Locate the cell with the specified text and output its [X, Y] center coordinate. 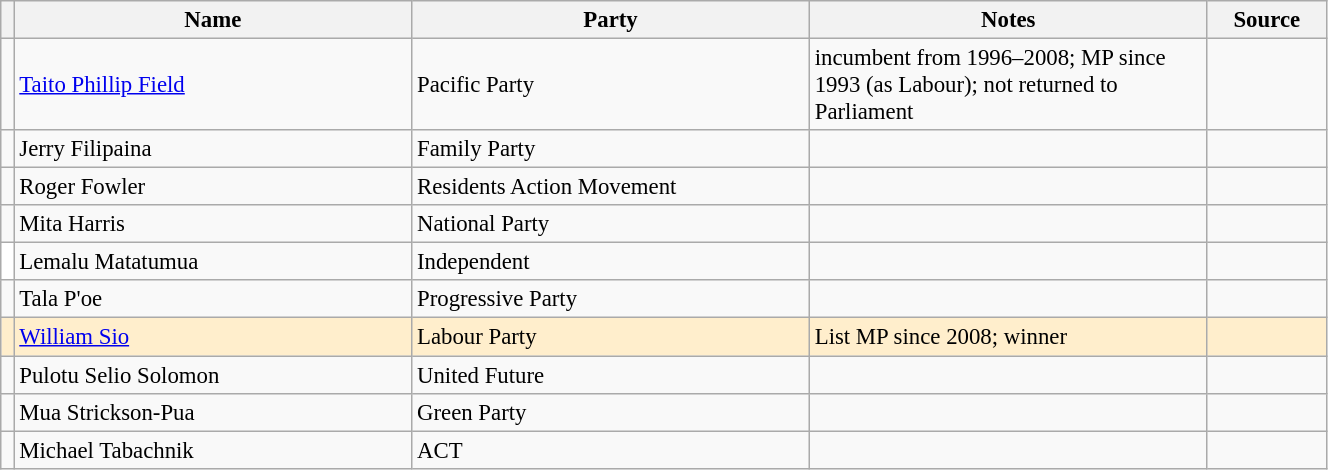
Taito Phillip Field [213, 85]
incumbent from 1996–2008; MP since 1993 (as Labour); not returned to Parliament [1008, 85]
Lemalu Matatumua [213, 262]
Residents Action Movement [611, 187]
Notes [1008, 20]
Progressive Party [611, 299]
ACT [611, 450]
William Sio [213, 337]
Mita Harris [213, 224]
List MP since 2008; winner [1008, 337]
Jerry Filipaina [213, 149]
Roger Fowler [213, 187]
Pulotu Selio Solomon [213, 375]
Independent [611, 262]
Labour Party [611, 337]
Family Party [611, 149]
Pacific Party [611, 85]
United Future [611, 375]
Name [213, 20]
Source [1266, 20]
Green Party [611, 412]
National Party [611, 224]
Tala P'oe [213, 299]
Michael Tabachnik [213, 450]
Party [611, 20]
Mua Strickson-Pua [213, 412]
